Provide the (X, Y) coordinate of the cell's center where the given text is located.  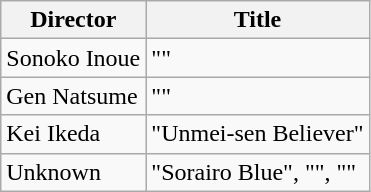
"Sorairo Blue", "", "" (258, 172)
Gen Natsume (74, 96)
Title (258, 20)
Sonoko Inoue (74, 58)
Director (74, 20)
Unknown (74, 172)
"Unmei-sen Believer" (258, 134)
Kei Ikeda (74, 134)
